Return the [x, y] coordinate for the center point of the cell that contains the specified text.  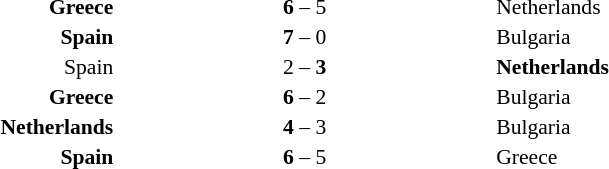
2 – 3 [304, 67]
6 – 2 [304, 97]
4 – 3 [304, 127]
7 – 0 [304, 37]
